Capture the cell that displays the provided text and extract its [x, y] central coordinate. 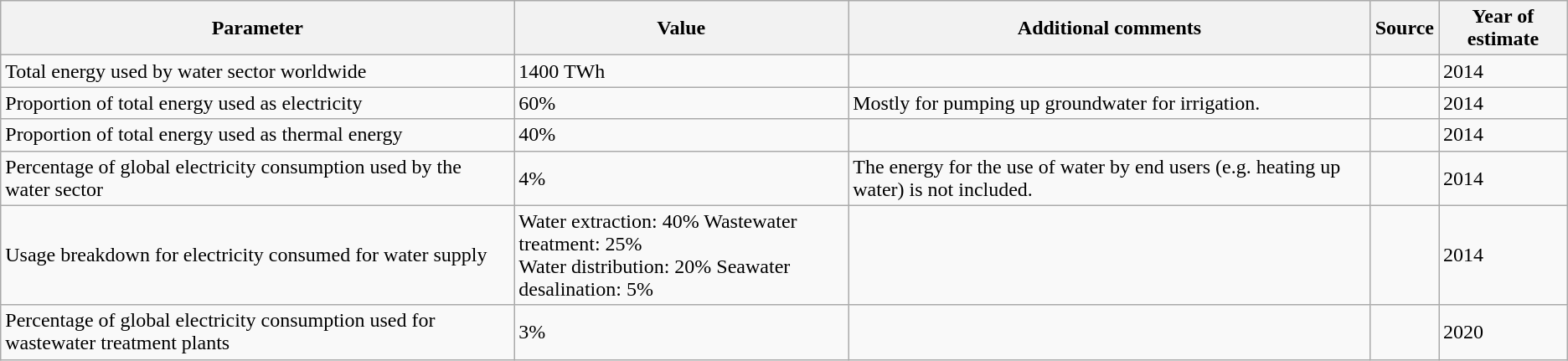
4% [682, 178]
60% [682, 103]
Year of estimate [1504, 28]
40% [682, 135]
Source [1404, 28]
The energy for the use of water by end users (e.g. heating up water) is not included. [1110, 178]
Proportion of total energy used as thermal energy [258, 135]
Usage breakdown for electricity consumed for water supply [258, 255]
Mostly for pumping up groundwater for irrigation. [1110, 103]
Value [682, 28]
Percentage of global electricity consumption used for wastewater treatment plants [258, 332]
2020 [1504, 332]
3% [682, 332]
Total energy used by water sector worldwide [258, 71]
Parameter [258, 28]
Percentage of global electricity consumption used by the water sector [258, 178]
Water extraction: 40% Wastewater treatment: 25%Water distribution: 20% Seawater desalination: 5% [682, 255]
1400 TWh [682, 71]
Proportion of total energy used as electricity [258, 103]
Additional comments [1110, 28]
